Search for the cell housing the specified text and yield its [x, y] center coordinate. 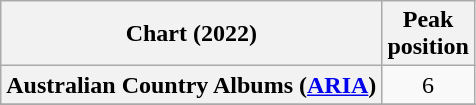
Peakposition [428, 34]
Chart (2022) [192, 34]
6 [428, 85]
Australian Country Albums (ARIA) [192, 85]
